Provide the (x, y) coordinate of the cell's center where the given text is located.  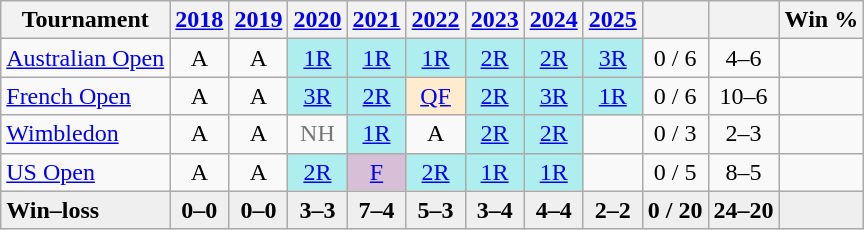
Wimbledon (86, 134)
10–6 (744, 96)
2–3 (744, 134)
2023 (494, 20)
8–5 (744, 172)
Tournament (86, 20)
2025 (612, 20)
F (376, 172)
2019 (258, 20)
US Open (86, 172)
QF (436, 96)
2024 (554, 20)
2018 (200, 20)
NH (318, 134)
2021 (376, 20)
0 / 3 (675, 134)
Win % (822, 20)
2022 (436, 20)
24–20 (744, 210)
5–3 (436, 210)
4–4 (554, 210)
2–2 (612, 210)
4–6 (744, 58)
3–4 (494, 210)
0 / 20 (675, 210)
Win–loss (86, 210)
French Open (86, 96)
3–3 (318, 210)
7–4 (376, 210)
Australian Open (86, 58)
0 / 5 (675, 172)
2020 (318, 20)
